Determine the (x, y) coordinate at the center of the cell enclosing the given text.  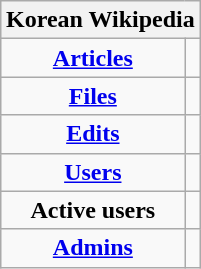
Admins (92, 248)
Articles (92, 58)
Edits (92, 134)
Files (92, 96)
Users (92, 172)
Active users (92, 210)
Korean Wikipedia (100, 20)
